Identify which cell holds the provided text, then report its (X, Y) central coordinate. 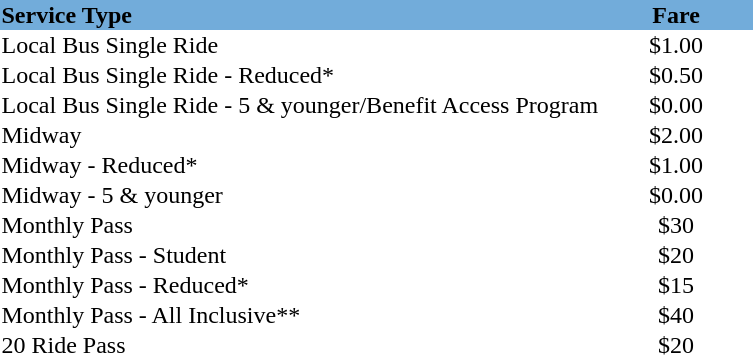
$30 (676, 225)
Monthly Pass - Student (300, 255)
$15 (676, 285)
$20 (676, 255)
Service Type (300, 15)
Monthly Pass - Reduced* (300, 285)
Local Bus Single Ride - Reduced* (300, 75)
Local Bus Single Ride - 5 & younger/Benefit Access Program (300, 105)
$0.50 (676, 75)
Monthly Pass (300, 225)
Midway - Reduced* (300, 165)
Midway (300, 135)
Local Bus Single Ride (300, 45)
Midway - 5 & younger (300, 195)
Monthly Pass - All Inclusive** (300, 315)
$40 (676, 315)
$2.00 (676, 135)
Fare (676, 15)
